Provide the (X, Y) coordinate of the cell's center where the given text is located.  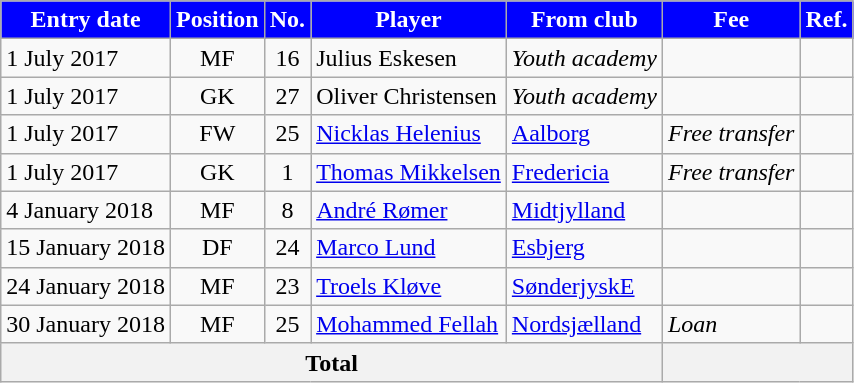
Marco Lund (409, 248)
Nicklas Helenius (409, 134)
4 January 2018 (86, 210)
Julius Eskesen (409, 58)
Oliver Christensen (409, 96)
No. (287, 20)
1 (287, 172)
Entry date (86, 20)
Troels Kløve (409, 286)
23 (287, 286)
Fredericia (584, 172)
Player (409, 20)
André Rømer (409, 210)
Esbjerg (584, 248)
DF (217, 248)
Total (332, 362)
Position (217, 20)
8 (287, 210)
Aalborg (584, 134)
SønderjyskE (584, 286)
24 (287, 248)
16 (287, 58)
Loan (730, 324)
FW (217, 134)
27 (287, 96)
15 January 2018 (86, 248)
Ref. (826, 20)
24 January 2018 (86, 286)
Mohammed Fellah (409, 324)
From club (584, 20)
30 January 2018 (86, 324)
Thomas Mikkelsen (409, 172)
Fee (730, 20)
Nordsjælland (584, 324)
Midtjylland (584, 210)
